Locate the cell with the specified text and output its (x, y) center coordinate. 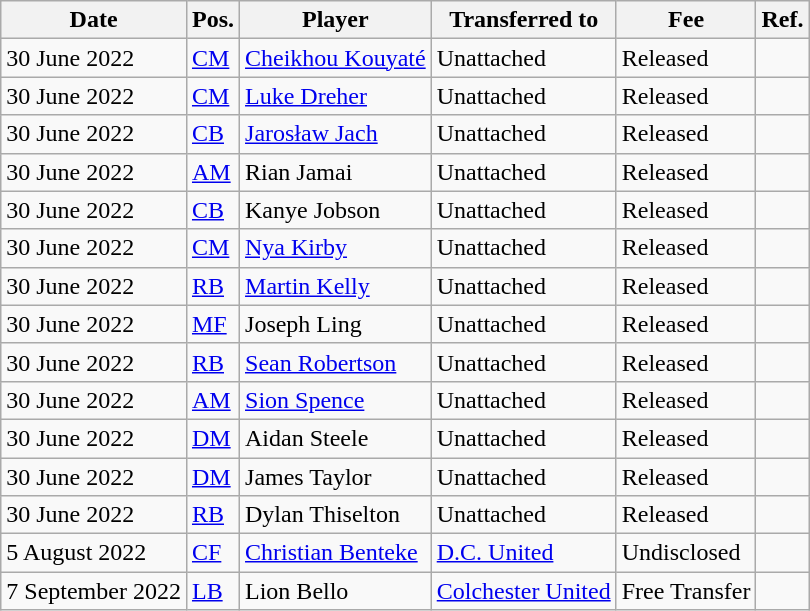
MF (212, 324)
5 August 2022 (94, 553)
Christian Benteke (336, 553)
Rian Jamai (336, 172)
Fee (686, 20)
Nya Kirby (336, 248)
Colchester United (524, 591)
Dylan Thiselton (336, 515)
Ref. (782, 20)
Date (94, 20)
James Taylor (336, 477)
Jarosław Jach (336, 134)
Cheikhou Kouyaté (336, 58)
Sion Spence (336, 400)
LB (212, 591)
Aidan Steele (336, 438)
Joseph Ling (336, 324)
7 September 2022 (94, 591)
Pos. (212, 20)
CF (212, 553)
Undisclosed (686, 553)
Transferred to (524, 20)
Lion Bello (336, 591)
Kanye Jobson (336, 210)
D.C. United (524, 553)
Player (336, 20)
Free Transfer (686, 591)
Sean Robertson (336, 362)
Luke Dreher (336, 96)
Martin Kelly (336, 286)
